Return the (X, Y) coordinate for the center point of the cell that contains the specified text.  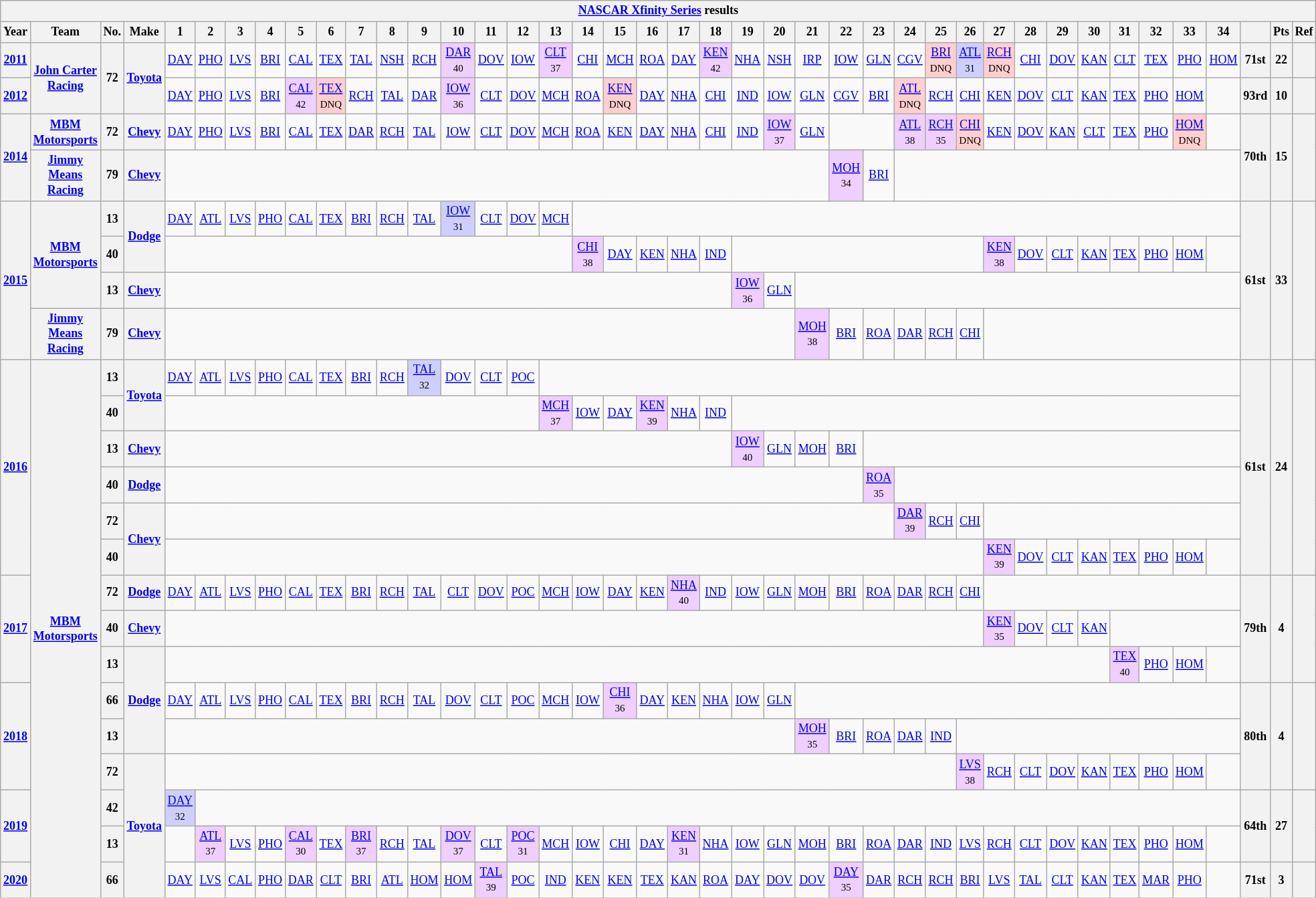
IOW37 (780, 132)
16 (653, 32)
NHA40 (684, 593)
7 (361, 32)
2015 (16, 279)
KEN38 (999, 255)
KEN31 (684, 844)
CLT37 (556, 60)
Ref (1304, 32)
79th (1256, 629)
2 (210, 32)
LVS38 (970, 772)
POC31 (523, 844)
DAY35 (847, 880)
Pts (1281, 32)
IOW31 (459, 219)
TEX40 (1125, 665)
DOV37 (459, 844)
93rd (1256, 96)
MOH35 (812, 736)
No. (112, 32)
2018 (16, 737)
RCH35 (941, 132)
TAL32 (424, 377)
9 (424, 32)
80th (1256, 737)
ATL37 (210, 844)
NASCAR Xfinity Series results (658, 11)
2020 (16, 880)
MAR (1156, 880)
64th (1256, 826)
2012 (16, 96)
KEN35 (999, 629)
19 (748, 32)
TAL39 (491, 880)
CAL30 (301, 844)
42 (112, 808)
ROA35 (879, 485)
BRIDNQ (941, 60)
30 (1094, 32)
2017 (16, 629)
CHIDNQ (970, 132)
CHI38 (588, 255)
12 (523, 32)
CHI36 (620, 701)
5 (301, 32)
6 (331, 32)
Make (144, 32)
KEN42 (716, 60)
RCHDNQ (999, 60)
IOW40 (748, 449)
20 (780, 32)
25 (941, 32)
26 (970, 32)
DAR40 (459, 60)
ATLDNQ (909, 96)
Team (66, 32)
DAR39 (909, 521)
BRI37 (361, 844)
ATL31 (970, 60)
John Carter Racing (66, 78)
KENDNQ (620, 96)
29 (1063, 32)
MOH38 (812, 334)
34 (1224, 32)
MOH34 (847, 175)
CAL42 (301, 96)
Year (16, 32)
1 (180, 32)
2016 (16, 467)
23 (879, 32)
8 (392, 32)
11 (491, 32)
2014 (16, 157)
31 (1125, 32)
18 (716, 32)
TEXDNQ (331, 96)
32 (1156, 32)
21 (812, 32)
HOMDNQ (1190, 132)
70th (1256, 157)
14 (588, 32)
ATL38 (909, 132)
DAY32 (180, 808)
28 (1030, 32)
IRP (812, 60)
2019 (16, 826)
MCH37 (556, 413)
17 (684, 32)
2011 (16, 60)
